For the text-containing cell, return its midpoint in [x, y] coordinate format. 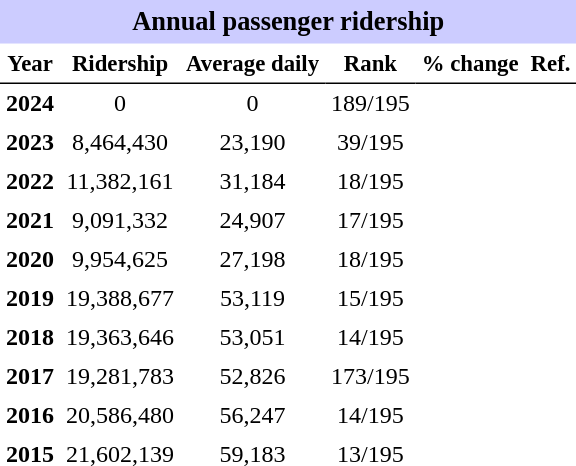
24,907 [252, 220]
2018 [30, 338]
53,119 [252, 298]
9,954,625 [120, 260]
52,826 [252, 376]
189/195 [370, 104]
Average daily [252, 64]
Year [30, 64]
15/195 [370, 298]
23,190 [252, 142]
2023 [30, 142]
39/195 [370, 142]
2021 [30, 220]
9,091,332 [120, 220]
2017 [30, 376]
20,586,480 [120, 416]
8,464,430 [120, 142]
Ridership [120, 64]
17/195 [370, 220]
11,382,161 [120, 182]
173/195 [370, 376]
53,051 [252, 338]
19,363,646 [120, 338]
2020 [30, 260]
27,198 [252, 260]
19,388,677 [120, 298]
2022 [30, 182]
19,281,783 [120, 376]
2019 [30, 298]
2016 [30, 416]
Annual passenger ridership [288, 22]
56,247 [252, 416]
31,184 [252, 182]
Rank [370, 64]
2024 [30, 104]
% change [470, 64]
